From the cell containing the given text, extract its center point as (X, Y) coordinate. 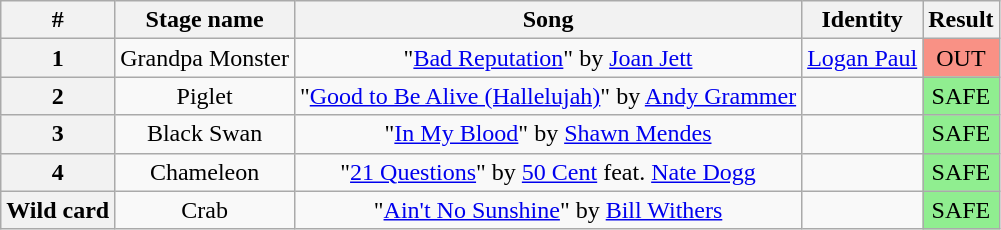
"Ain't No Sunshine" by Bill Withers (548, 210)
"In My Blood" by Shawn Mendes (548, 134)
Stage name (205, 20)
1 (58, 58)
# (58, 20)
Identity (862, 20)
OUT (961, 58)
Result (961, 20)
Crab (205, 210)
Logan Paul (862, 58)
Grandpa Monster (205, 58)
Chameleon (205, 172)
"Good to Be Alive (Hallelujah)" by Andy Grammer (548, 96)
3 (58, 134)
4 (58, 172)
Piglet (205, 96)
Song (548, 20)
"Bad Reputation" by Joan Jett (548, 58)
"21 Questions" by 50 Cent feat. Nate Dogg (548, 172)
Wild card (58, 210)
2 (58, 96)
Black Swan (205, 134)
